Capture the cell that displays the provided text and extract its (x, y) central coordinate. 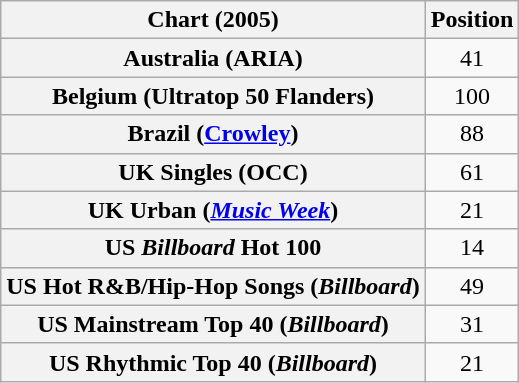
100 (472, 96)
UK Urban (Music Week) (213, 210)
88 (472, 134)
US Billboard Hot 100 (213, 248)
Australia (ARIA) (213, 58)
49 (472, 286)
US Mainstream Top 40 (Billboard) (213, 324)
UK Singles (OCC) (213, 172)
61 (472, 172)
US Hot R&B/Hip-Hop Songs (Billboard) (213, 286)
Chart (2005) (213, 20)
Brazil (Crowley) (213, 134)
41 (472, 58)
Position (472, 20)
Belgium (Ultratop 50 Flanders) (213, 96)
31 (472, 324)
US Rhythmic Top 40 (Billboard) (213, 362)
14 (472, 248)
